Extract the (X, Y) coordinate from the center of the cell holding the provided text.  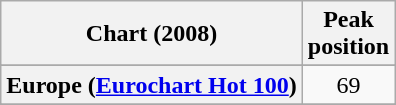
Chart (2008) (152, 34)
Peakposition (348, 34)
69 (348, 85)
Europe (Eurochart Hot 100) (152, 85)
